From the cell containing the given text, extract its center point as [x, y] coordinate. 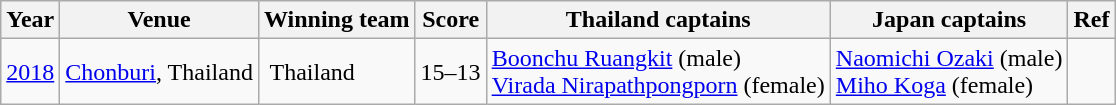
Thailand captains [658, 20]
Japan captains [949, 20]
Score [450, 20]
Year [30, 20]
Venue [160, 20]
15–13 [450, 72]
Winning team [336, 20]
Ref [1092, 20]
Chonburi, Thailand [160, 72]
Boonchu Ruangkit (male)Virada Nirapathpongporn (female) [658, 72]
2018 [30, 72]
Thailand [336, 72]
Naomichi Ozaki (male)Miho Koga (female) [949, 72]
